Search for the cell housing the specified text and yield its [x, y] center coordinate. 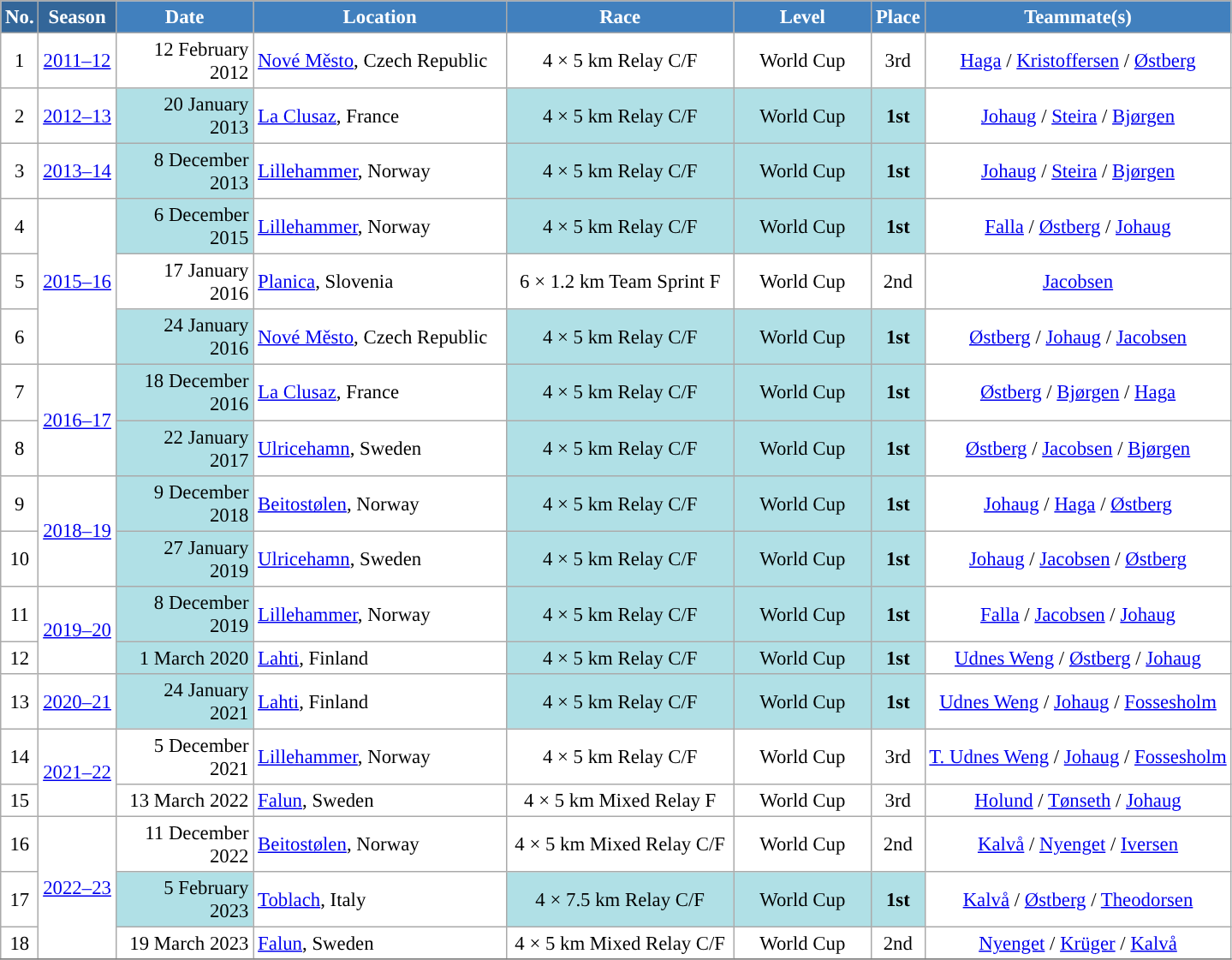
2015–16 [77, 282]
18 [20, 944]
Johaug / Jacobsen / Østberg [1078, 558]
6 [20, 337]
Nyenget / Krüger / Kalvå [1078, 944]
T. Udnes Weng / Johaug / Fossesholm [1078, 757]
Holund / Tønseth / Johaug [1078, 801]
Location [380, 17]
2022–23 [77, 887]
11 December 2022 [185, 844]
5 February 2023 [185, 899]
Date [185, 17]
Kalvå / Nyenget / Iversen [1078, 844]
7 [20, 392]
Udnes Weng / Østberg / Johaug [1078, 658]
Place [898, 17]
Jacobsen [1078, 283]
4 × 5 km Mixed Relay F [620, 801]
8 December 2013 [185, 171]
Østberg / Bjørgen / Haga [1078, 392]
8 [20, 449]
No. [20, 17]
13 [20, 702]
22 January 2017 [185, 449]
2 [20, 116]
Season [77, 17]
9 [20, 504]
24 January 2021 [185, 702]
5 [20, 283]
5 December 2021 [185, 757]
Udnes Weng / Johaug / Fossesholm [1078, 702]
Falla / Jacobsen / Johaug [1078, 613]
15 [20, 801]
2021–22 [77, 772]
24 January 2016 [185, 337]
Falla / Østberg / Johaug [1078, 226]
Johaug / Haga / Østberg [1078, 504]
4 [20, 226]
2020–21 [77, 702]
12 February 2012 [185, 62]
2018–19 [77, 531]
9 December 2018 [185, 504]
Planica, Slovenia [380, 283]
Haga / Kristoffersen / Østberg [1078, 62]
13 March 2022 [185, 801]
2019–20 [77, 629]
2013–14 [77, 171]
6 December 2015 [185, 226]
18 December 2016 [185, 392]
12 [20, 658]
Kalvå / Østberg / Theodorsen [1078, 899]
17 [20, 899]
Østberg / Johaug / Jacobsen [1078, 337]
19 March 2023 [185, 944]
1 March 2020 [185, 658]
Level [803, 17]
4 × 7.5 km Relay C/F [620, 899]
16 [20, 844]
8 December 2019 [185, 613]
Race [620, 17]
27 January 2019 [185, 558]
17 January 2016 [185, 283]
3 [20, 171]
2011–12 [77, 62]
10 [20, 558]
2016–17 [77, 420]
Teammate(s) [1078, 17]
20 January 2013 [185, 116]
1 [20, 62]
6 × 1.2 km Team Sprint F [620, 283]
Toblach, Italy [380, 899]
11 [20, 613]
14 [20, 757]
2012–13 [77, 116]
Østberg / Jacobsen / Bjørgen [1078, 449]
